Return the [x, y] coordinate for the center point of the cell that contains the specified text.  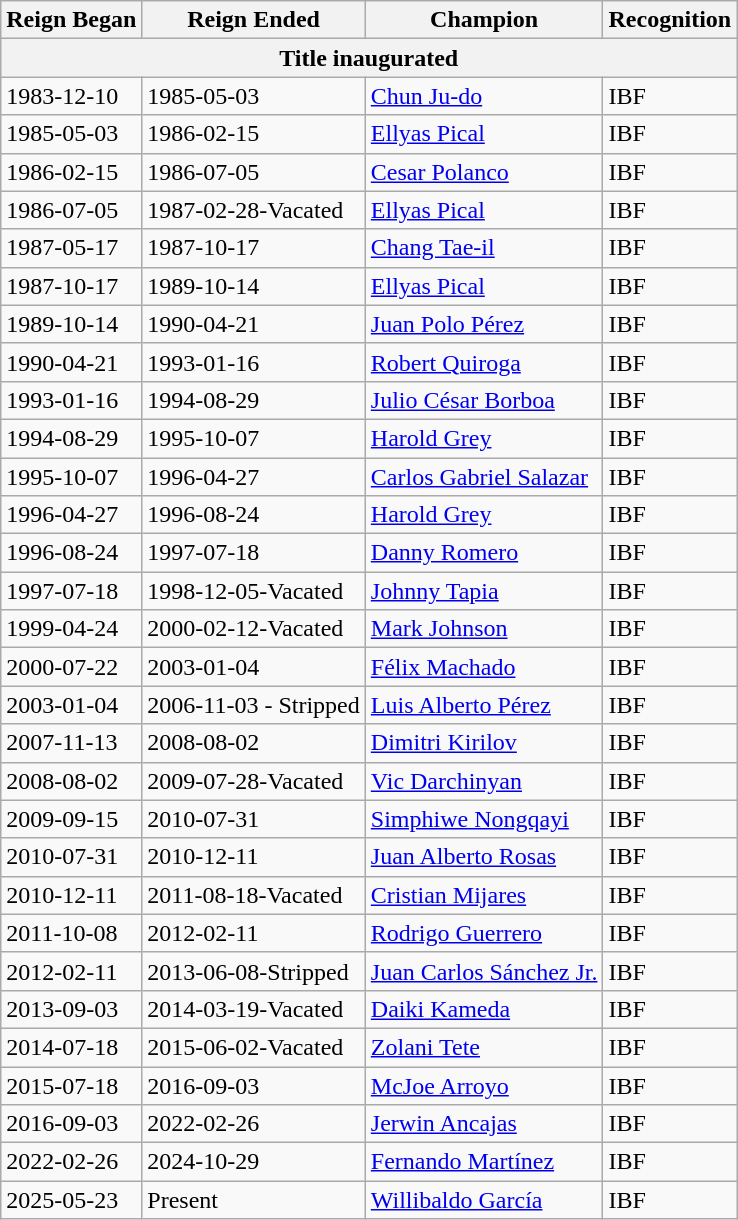
2013-09-03 [72, 1009]
Zolani Tete [484, 1047]
2009-07-28-Vacated [254, 781]
Juan Carlos Sánchez Jr. [484, 971]
2000-02-12-Vacated [254, 629]
2006-11-03 - Stripped [254, 705]
Juan Polo Pérez [484, 324]
Present [254, 1200]
2024-10-29 [254, 1162]
Jerwin Ancajas [484, 1124]
Luis Alberto Pérez [484, 705]
Rodrigo Guerrero [484, 933]
2009-09-15 [72, 819]
1998-12-05-Vacated [254, 591]
2011-08-18-Vacated [254, 895]
Fernando Martínez [484, 1162]
1987-05-17 [72, 248]
2025-05-23 [72, 1200]
2013-06-08-Stripped [254, 971]
Danny Romero [484, 553]
Mark Johnson [484, 629]
2007-11-13 [72, 743]
2015-06-02-Vacated [254, 1047]
Title inaugurated [369, 58]
1983-12-10 [72, 96]
Carlos Gabriel Salazar [484, 477]
McJoe Arroyo [484, 1085]
Recognition [670, 20]
Johnny Tapia [484, 591]
2011-10-08 [72, 933]
Chun Ju-do [484, 96]
Cristian Mijares [484, 895]
1987-02-28-Vacated [254, 210]
Simphiwe Nongqayi [484, 819]
1999-04-24 [72, 629]
2015-07-18 [72, 1085]
Reign Ended [254, 20]
Chang Tae-il [484, 248]
Vic Darchinyan [484, 781]
Reign Began [72, 20]
Julio César Borboa [484, 400]
Willibaldo García [484, 1200]
2014-07-18 [72, 1047]
Robert Quiroga [484, 362]
Champion [484, 20]
Dimitri Kirilov [484, 743]
2000-07-22 [72, 667]
Daiki Kameda [484, 1009]
Juan Alberto Rosas [484, 857]
Cesar Polanco [484, 172]
2014-03-19-Vacated [254, 1009]
Félix Machado [484, 667]
